Capture the cell that displays the provided text and extract its (X, Y) central coordinate. 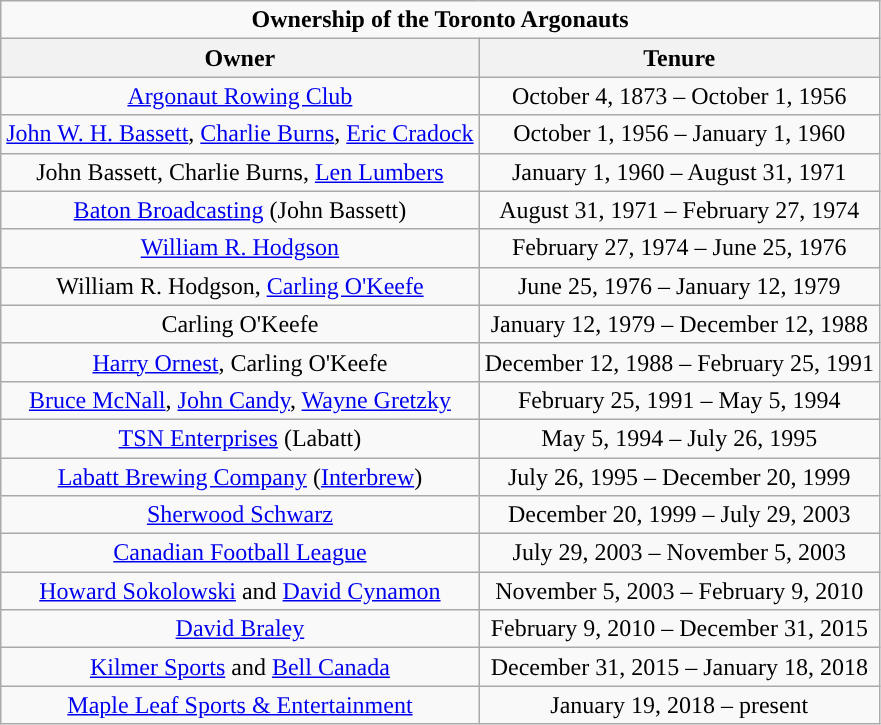
Tenure (679, 58)
Baton Broadcasting (John Bassett) (240, 210)
Howard Sokolowski and David Cynamon (240, 591)
January 12, 1979 – December 12, 1988 (679, 324)
February 25, 1991 – May 5, 1994 (679, 400)
John W. H. Bassett, Charlie Burns, Eric Cradock (240, 134)
August 31, 1971 – February 27, 1974 (679, 210)
July 29, 2003 – November 5, 2003 (679, 553)
William R. Hodgson, Carling O'Keefe (240, 286)
Labatt Brewing Company (Interbrew) (240, 477)
December 12, 1988 – February 25, 1991 (679, 362)
Carling O'Keefe (240, 324)
Maple Leaf Sports & Entertainment (240, 705)
Harry Ornest, Carling O'Keefe (240, 362)
October 4, 1873 – October 1, 1956 (679, 96)
November 5, 2003 – February 9, 2010 (679, 591)
Ownership of the Toronto Argonauts (440, 20)
Sherwood Schwarz (240, 515)
Canadian Football League (240, 553)
May 5, 1994 – July 26, 1995 (679, 438)
December 31, 2015 – January 18, 2018 (679, 667)
William R. Hodgson (240, 248)
February 27, 1974 – June 25, 1976 (679, 248)
Argonaut Rowing Club (240, 96)
Kilmer Sports and Bell Canada (240, 667)
October 1, 1956 – January 1, 1960 (679, 134)
February 9, 2010 – December 31, 2015 (679, 629)
Bruce McNall, John Candy, Wayne Gretzky (240, 400)
January 19, 2018 – present (679, 705)
January 1, 1960 – August 31, 1971 (679, 172)
June 25, 1976 – January 12, 1979 (679, 286)
Owner (240, 58)
John Bassett, Charlie Burns, Len Lumbers (240, 172)
July 26, 1995 – December 20, 1999 (679, 477)
December 20, 1999 – July 29, 2003 (679, 515)
David Braley (240, 629)
TSN Enterprises (Labatt) (240, 438)
